Extract the [x, y] coordinate from the center of the cell holding the provided text.  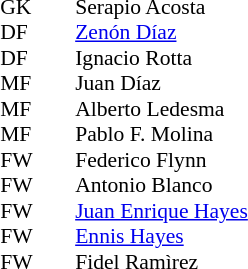
Juan Enrique Hayes [162, 211]
Pablo F. Molina [162, 135]
Alberto Ledesma [162, 109]
Ennis Hayes [162, 237]
Federico Flynn [162, 160]
Antonio Blanco [162, 185]
Juan Díaz [162, 83]
Ignacio Rotta [162, 58]
Zenón Díaz [162, 33]
